Return [X, Y] of the center of cell containing provided text 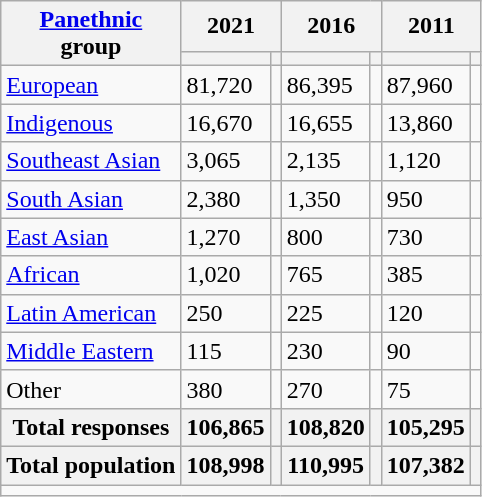
16,670 [226, 123]
Middle Eastern [91, 351]
Latin American [91, 313]
385 [426, 275]
110,995 [326, 465]
75 [426, 389]
730 [426, 237]
Southeast Asian [91, 161]
950 [426, 199]
230 [326, 351]
115 [226, 351]
East Asian [91, 237]
16,655 [326, 123]
270 [326, 389]
Panethnicgroup [91, 34]
13,860 [426, 123]
105,295 [426, 427]
81,720 [226, 85]
225 [326, 313]
120 [426, 313]
107,382 [426, 465]
Total population [91, 465]
Other [91, 389]
87,960 [426, 85]
800 [326, 237]
1,120 [426, 161]
3,065 [226, 161]
Indigenous [91, 123]
Total responses [91, 427]
108,998 [226, 465]
250 [226, 313]
South Asian [91, 199]
2,380 [226, 199]
90 [426, 351]
1,350 [326, 199]
380 [226, 389]
1,270 [226, 237]
2,135 [326, 161]
European [91, 85]
1,020 [226, 275]
2011 [431, 26]
765 [326, 275]
2016 [331, 26]
2021 [231, 26]
African [91, 275]
108,820 [326, 427]
86,395 [326, 85]
106,865 [226, 427]
